Extract the [x, y] coordinate from the center of the cell holding the provided text.  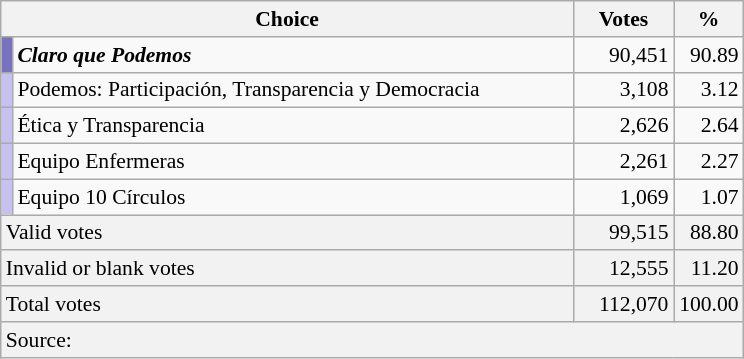
11.20 [709, 269]
% [709, 19]
Ética y Transparencia [292, 126]
2.27 [709, 162]
Invalid or blank votes [288, 269]
90.89 [709, 55]
Votes [623, 19]
112,070 [623, 304]
Valid votes [288, 233]
2.64 [709, 126]
1,069 [623, 197]
99,515 [623, 233]
Total votes [288, 304]
Podemos: Participación, Transparencia y Democracia [292, 90]
Equipo 10 Círculos [292, 197]
88.80 [709, 233]
Equipo Enfermeras [292, 162]
Claro que Podemos [292, 55]
2,626 [623, 126]
3,108 [623, 90]
12,555 [623, 269]
100.00 [709, 304]
90,451 [623, 55]
1.07 [709, 197]
2,261 [623, 162]
3.12 [709, 90]
Choice [288, 19]
Source: [372, 340]
